Scan for the cell matching the given text and deliver its (x, y) coordinate at center. 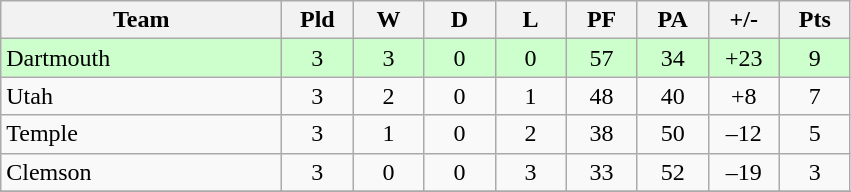
48 (602, 96)
Pld (318, 20)
7 (814, 96)
52 (672, 172)
Team (142, 20)
33 (602, 172)
Utah (142, 96)
PA (672, 20)
PF (602, 20)
Pts (814, 20)
+8 (744, 96)
D (460, 20)
+/- (744, 20)
+23 (744, 58)
–19 (744, 172)
Clemson (142, 172)
40 (672, 96)
34 (672, 58)
L (530, 20)
38 (602, 134)
50 (672, 134)
9 (814, 58)
5 (814, 134)
Dartmouth (142, 58)
Temple (142, 134)
W (388, 20)
–12 (744, 134)
57 (602, 58)
